Provide the [X, Y] coordinate of the cell's center where the given text is located.  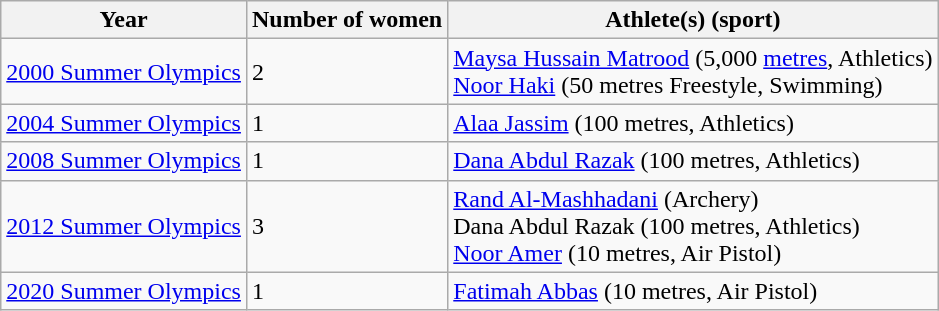
2008 Summer Olympics [124, 161]
Year [124, 20]
Athlete(s) (sport) [693, 20]
Dana Abdul Razak (100 metres, Athletics) [693, 161]
2 [346, 72]
Number of women [346, 20]
2000 Summer Olympics [124, 72]
Rand Al-Mashhadani (Archery)Dana Abdul Razak (100 metres, Athletics)Noor Amer (10 metres, Air Pistol) [693, 226]
2020 Summer Olympics [124, 291]
2012 Summer Olympics [124, 226]
3 [346, 226]
Fatimah Abbas (10 metres, Air Pistol) [693, 291]
Alaa Jassim (100 metres, Athletics) [693, 123]
2004 Summer Olympics [124, 123]
Maysa Hussain Matrood (5,000 metres, Athletics)Noor Haki (50 metres Freestyle, Swimming) [693, 72]
